Pinpoint the cell where the given text exists, returning its [X, Y] midpoint coordinate. 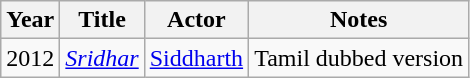
Siddharth [196, 58]
Sridhar [102, 58]
Notes [359, 20]
Tamil dubbed version [359, 58]
Title [102, 20]
Year [30, 20]
2012 [30, 58]
Actor [196, 20]
